Return the (x, y) coordinate for the center point of the cell that contains the specified text.  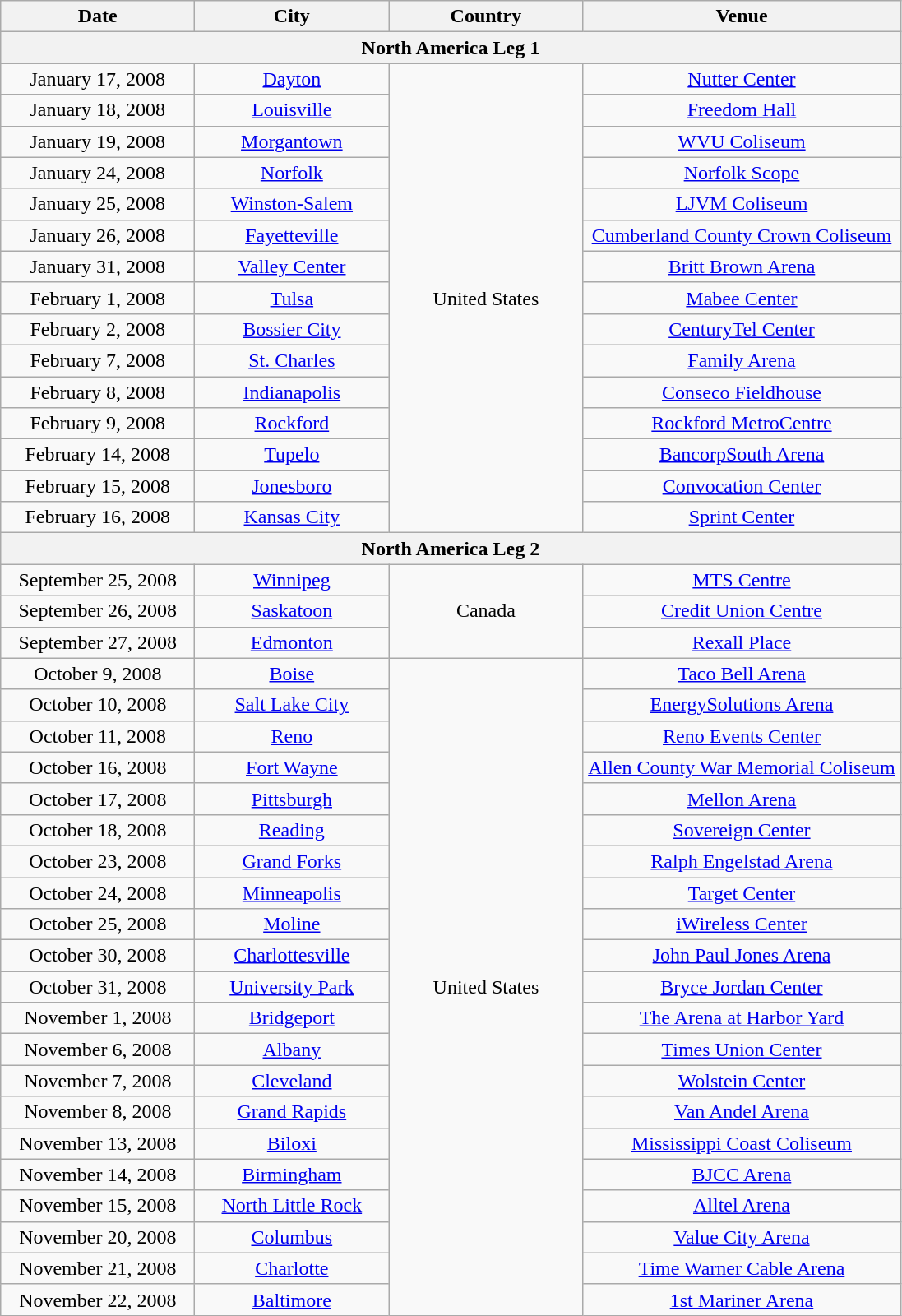
October 16, 2008 (98, 767)
Tupelo (292, 455)
Taco Bell Arena (742, 674)
Pittsburgh (292, 799)
Bossier City (292, 329)
February 8, 2008 (98, 392)
Credit Union Centre (742, 611)
October 11, 2008 (98, 736)
Canada (486, 611)
Tulsa (292, 298)
Winnipeg (292, 580)
Wolstein Center (742, 1081)
Rexall Place (742, 642)
October 10, 2008 (98, 705)
Nutter Center (742, 79)
October 31, 2008 (98, 987)
November 21, 2008 (98, 1268)
North America Leg 1 (451, 48)
February 16, 2008 (98, 517)
Boise (292, 674)
Ralph Engelstad Arena (742, 861)
November 7, 2008 (98, 1081)
Times Union Center (742, 1050)
iWireless Center (742, 924)
Reading (292, 830)
Winston-Salem (292, 204)
CenturyTel Center (742, 329)
January 31, 2008 (98, 266)
Edmonton (292, 642)
November 6, 2008 (98, 1050)
Value City Arena (742, 1237)
Convocation Center (742, 486)
Jonesboro (292, 486)
Saskatoon (292, 611)
University Park (292, 987)
Norfolk (292, 173)
City (292, 16)
November 13, 2008 (98, 1143)
September 27, 2008 (98, 642)
MTS Centre (742, 580)
October 25, 2008 (98, 924)
BancorpSouth Arena (742, 455)
Sovereign Center (742, 830)
Mellon Arena (742, 799)
Rockford MetroCentre (742, 424)
February 15, 2008 (98, 486)
Norfolk Scope (742, 173)
Sprint Center (742, 517)
Time Warner Cable Arena (742, 1268)
February 9, 2008 (98, 424)
Cumberland County Crown Coliseum (742, 235)
St. Charles (292, 360)
January 24, 2008 (98, 173)
Dayton (292, 79)
October 18, 2008 (98, 830)
November 22, 2008 (98, 1300)
September 25, 2008 (98, 580)
The Arena at Harbor Yard (742, 1018)
October 9, 2008 (98, 674)
February 14, 2008 (98, 455)
Kansas City (292, 517)
LJVM Coliseum (742, 204)
Country (486, 16)
Date (98, 16)
WVU Coliseum (742, 141)
January 17, 2008 (98, 79)
Biloxi (292, 1143)
Family Arena (742, 360)
October 30, 2008 (98, 956)
Bryce Jordan Center (742, 987)
Salt Lake City (292, 705)
Louisville (292, 110)
November 15, 2008 (98, 1206)
November 1, 2008 (98, 1018)
Valley Center (292, 266)
Target Center (742, 892)
Fayetteville (292, 235)
February 2, 2008 (98, 329)
Charlottesville (292, 956)
Morgantown (292, 141)
Indianapolis (292, 392)
North Little Rock (292, 1206)
Freedom Hall (742, 110)
John Paul Jones Arena (742, 956)
Birmingham (292, 1175)
October 24, 2008 (98, 892)
Grand Forks (292, 861)
Allen County War Memorial Coliseum (742, 767)
February 7, 2008 (98, 360)
Bridgeport (292, 1018)
Reno Events Center (742, 736)
October 23, 2008 (98, 861)
February 1, 2008 (98, 298)
Reno (292, 736)
Mabee Center (742, 298)
October 17, 2008 (98, 799)
Fort Wayne (292, 767)
November 20, 2008 (98, 1237)
Columbus (292, 1237)
Rockford (292, 424)
Moline (292, 924)
Charlotte (292, 1268)
January 18, 2008 (98, 110)
Venue (742, 16)
September 26, 2008 (98, 611)
January 19, 2008 (98, 141)
Albany (292, 1050)
November 8, 2008 (98, 1112)
Conseco Fieldhouse (742, 392)
January 25, 2008 (98, 204)
Van Andel Arena (742, 1112)
Cleveland (292, 1081)
BJCC Arena (742, 1175)
Minneapolis (292, 892)
Baltimore (292, 1300)
Britt Brown Arena (742, 266)
EnergySolutions Arena (742, 705)
January 26, 2008 (98, 235)
North America Leg 2 (451, 549)
Alltel Arena (742, 1206)
Mississippi Coast Coliseum (742, 1143)
November 14, 2008 (98, 1175)
1st Mariner Arena (742, 1300)
Grand Rapids (292, 1112)
